Determine the [x, y] coordinate at the center of the cell enclosing the given text.  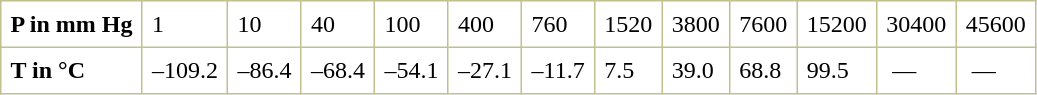
1 [185, 24]
–54.1 [412, 70]
–109.2 [185, 70]
30400 [916, 24]
39.0 [696, 70]
45600 [996, 24]
760 [558, 24]
–68.4 [338, 70]
40 [338, 24]
400 [485, 24]
99.5 [837, 70]
10 [265, 24]
68.8 [763, 70]
3800 [696, 24]
–11.7 [558, 70]
7600 [763, 24]
T in °C [72, 70]
1520 [628, 24]
–86.4 [265, 70]
P in mm Hg [72, 24]
7.5 [628, 70]
100 [412, 24]
15200 [837, 24]
–27.1 [485, 70]
